Provide the (X, Y) coordinate of the cell's center where the given text is located.  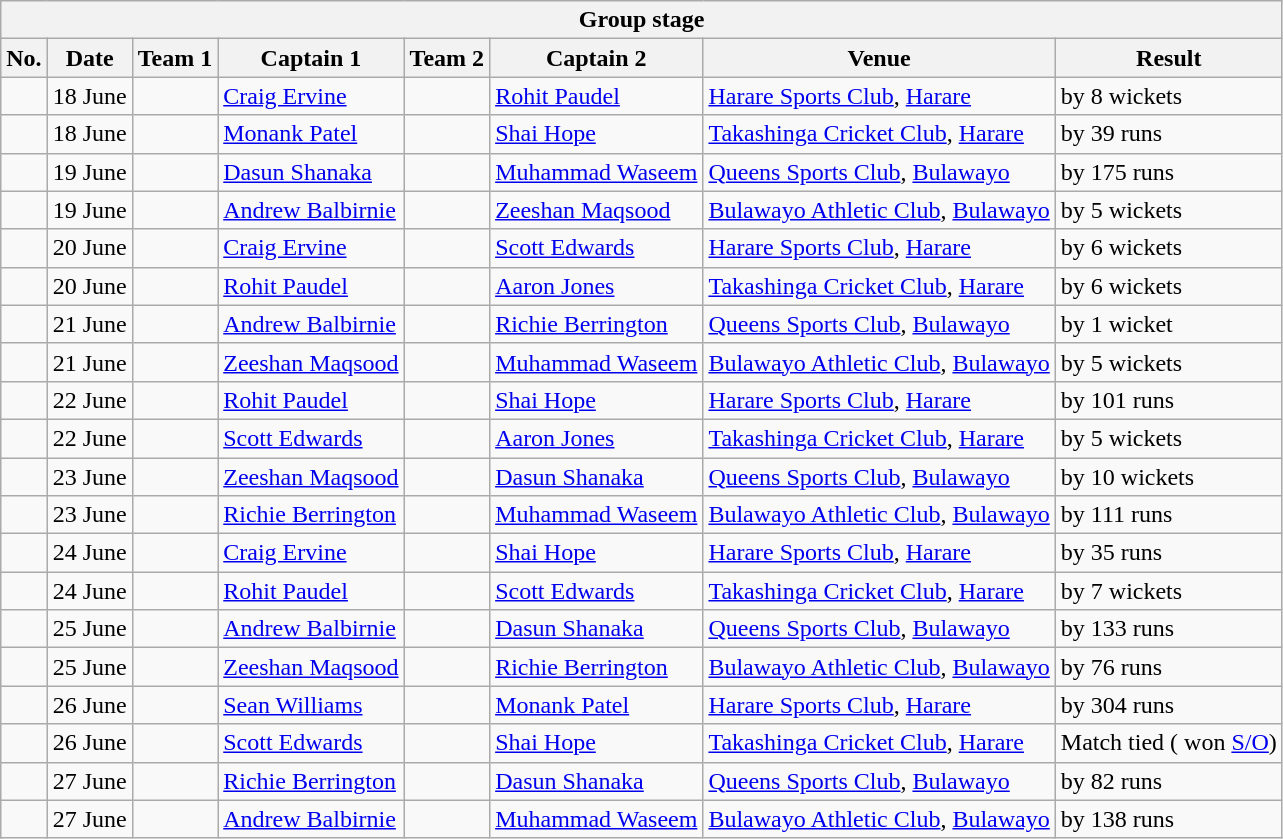
by 101 runs (1168, 400)
Captain 2 (596, 58)
Result (1168, 58)
Venue (879, 58)
by 1 wicket (1168, 324)
Group stage (642, 20)
by 175 runs (1168, 172)
by 133 runs (1168, 629)
by 35 runs (1168, 553)
Team 2 (447, 58)
Match tied ( won S/O) (1168, 743)
by 10 wickets (1168, 477)
Team 1 (175, 58)
Date (90, 58)
by 76 runs (1168, 667)
No. (24, 58)
by 82 runs (1168, 781)
Captain 1 (311, 58)
by 111 runs (1168, 515)
by 138 runs (1168, 819)
by 7 wickets (1168, 591)
by 8 wickets (1168, 96)
Sean Williams (311, 705)
by 39 runs (1168, 134)
by 304 runs (1168, 705)
